Return the [X, Y] coordinate for the center point of the cell that contains the specified text.  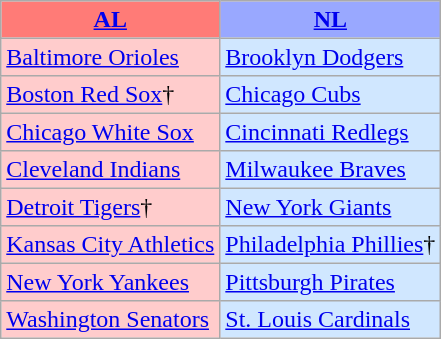
Pittsburgh Pirates [330, 282]
Chicago Cubs [330, 94]
New York Giants [330, 206]
Baltimore Orioles [110, 56]
Kansas City Athletics [110, 244]
Brooklyn Dodgers [330, 56]
Washington Senators [110, 318]
AL [110, 20]
Boston Red Sox† [110, 94]
Cincinnati Redlegs [330, 132]
Chicago White Sox [110, 132]
Milwaukee Braves [330, 170]
NL [330, 20]
Philadelphia Phillies† [330, 244]
Cleveland Indians [110, 170]
St. Louis Cardinals [330, 318]
New York Yankees [110, 282]
Detroit Tigers† [110, 206]
